Detect which cell encompasses the target text, then output its (x, y) center coordinate. 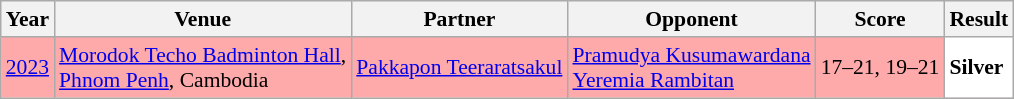
Morodok Techo Badminton Hall,Phnom Penh, Cambodia (202, 68)
17–21, 19–21 (880, 68)
Partner (459, 19)
Pakkapon Teeraratsakul (459, 68)
Score (880, 19)
Pramudya Kusumawardana Yeremia Rambitan (691, 68)
Result (978, 19)
Opponent (691, 19)
Silver (978, 68)
2023 (28, 68)
Venue (202, 19)
Year (28, 19)
